Determine the [x, y] coordinate at the center of the cell enclosing the given text.  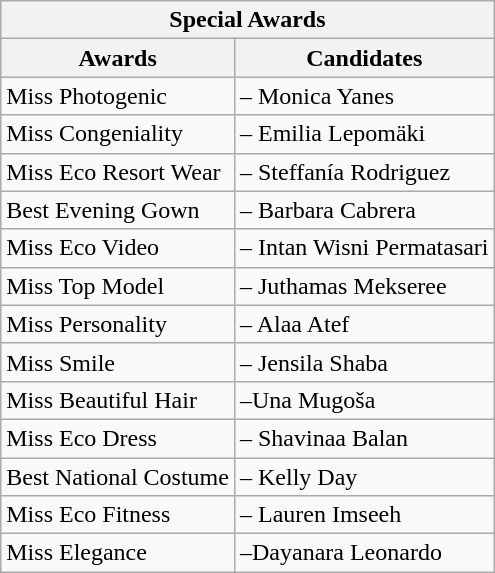
Special Awards [248, 20]
Miss Top Model [118, 286]
Miss Beautiful Hair [118, 400]
Candidates [364, 58]
– Lauren Imseeh [364, 515]
–Una Mugoša [364, 400]
–Dayanara Leonardo [364, 553]
Miss Eco Dress [118, 438]
Best National Costume [118, 477]
– Steffanía Rodriguez [364, 172]
– Emilia Lepomäki [364, 134]
– Alaa Atef [364, 324]
– Intan Wisni Permatasari [364, 248]
Miss Eco Video [118, 248]
Miss Elegance [118, 553]
– Monica Yanes [364, 96]
– Jensila Shaba [364, 362]
Miss Photogenic [118, 96]
Miss Smile [118, 362]
Miss Personality [118, 324]
– Kelly Day [364, 477]
Miss Eco Resort Wear [118, 172]
– Juthamas Mekseree [364, 286]
Best Evening Gown [118, 210]
– Shavinaa Balan [364, 438]
Miss Eco Fitness [118, 515]
Awards [118, 58]
– Barbara Cabrera [364, 210]
Miss Congeniality [118, 134]
